Detect which cell encompasses the target text, then output its (X, Y) center coordinate. 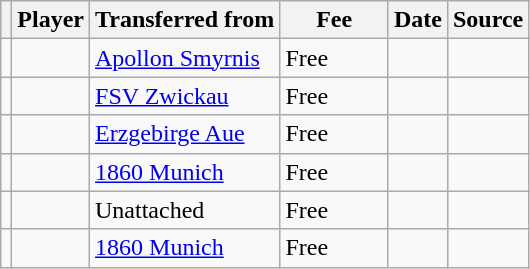
Source (488, 20)
Date (418, 20)
Fee (334, 20)
Player (51, 20)
Transferred from (185, 20)
FSV Zwickau (185, 96)
Apollon Smyrnis (185, 58)
Unattached (185, 210)
Erzgebirge Aue (185, 134)
